Return [x, y] of the center of cell containing provided text 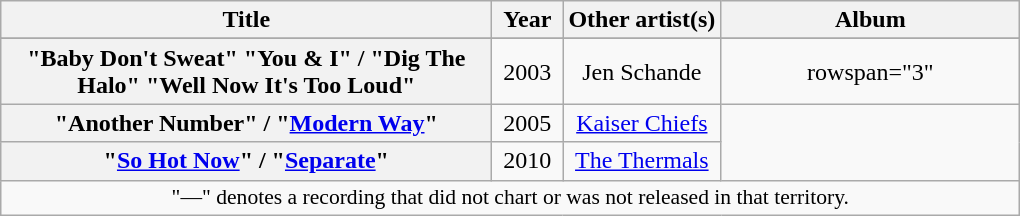
2003 [528, 72]
"—" denotes a recording that did not chart or was not released in that territory. [510, 198]
Album [870, 20]
Kaiser Chiefs [642, 123]
"Another Number" / "Modern Way" [246, 123]
"So Hot Now" / "Separate" [246, 161]
rowspan="3" [870, 72]
Year [528, 20]
Jen Schande [642, 72]
2005 [528, 123]
Title [246, 20]
The Thermals [642, 161]
Other artist(s) [642, 20]
2010 [528, 161]
"Baby Don't Sweat" "You & I" / "Dig The Halo" "Well Now It's Too Loud" [246, 72]
